For the text-containing cell, return its midpoint in (x, y) coordinate format. 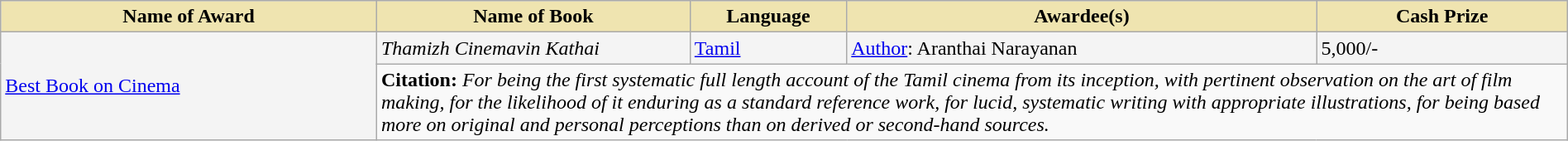
Thamizh Cinemavin Kathai (533, 48)
Name of Book (533, 17)
Awardee(s) (1082, 17)
Best Book on Cinema (189, 86)
Tamil (767, 48)
Name of Award (189, 17)
Cash Prize (1442, 17)
Author: Aranthai Narayanan (1082, 48)
5,000/- (1442, 48)
Language (767, 17)
